From the cell containing the given text, extract its center point as [X, Y] coordinate. 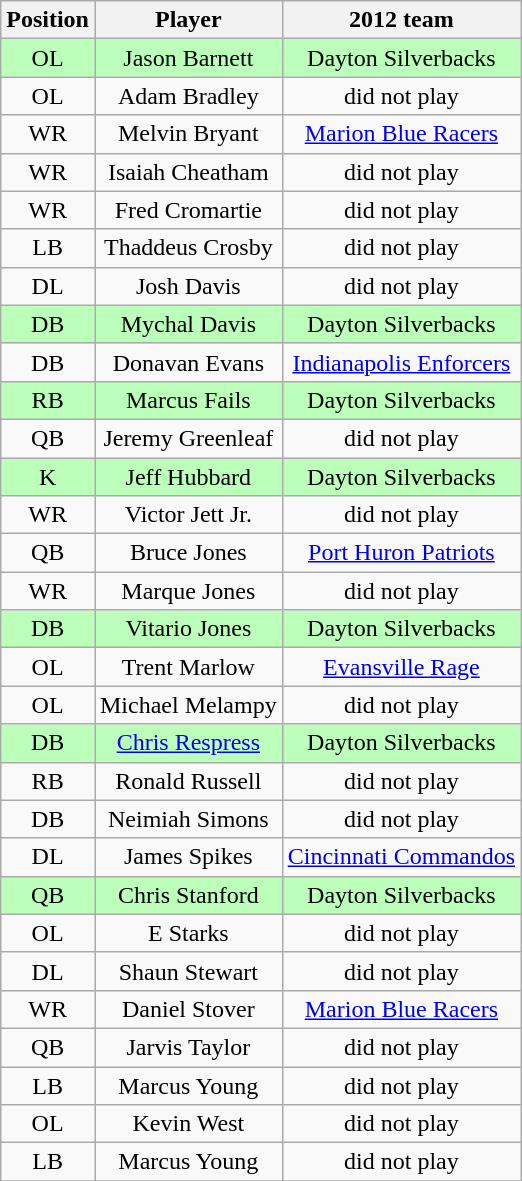
Victor Jett Jr. [188, 515]
Isaiah Cheatham [188, 172]
Chris Respress [188, 743]
Mychal Davis [188, 324]
Vitario Jones [188, 629]
Donavan Evans [188, 362]
Cincinnati Commandos [401, 857]
2012 team [401, 20]
Chris Stanford [188, 895]
Marcus Fails [188, 400]
Jarvis Taylor [188, 1047]
Michael Melampy [188, 705]
Jeff Hubbard [188, 477]
Player [188, 20]
Position [48, 20]
Adam Bradley [188, 96]
Melvin Bryant [188, 134]
Bruce Jones [188, 553]
Kevin West [188, 1124]
James Spikes [188, 857]
Marque Jones [188, 591]
Port Huron Patriots [401, 553]
Josh Davis [188, 286]
Evansville Rage [401, 667]
Thaddeus Crosby [188, 248]
Trent Marlow [188, 667]
E Starks [188, 933]
Jeremy Greenleaf [188, 438]
Jason Barnett [188, 58]
Neimiah Simons [188, 819]
Daniel Stover [188, 1009]
Indianapolis Enforcers [401, 362]
Shaun Stewart [188, 971]
Fred Cromartie [188, 210]
K [48, 477]
Ronald Russell [188, 781]
